Output the (X, Y) coordinate of the center of the cell containing the given text.  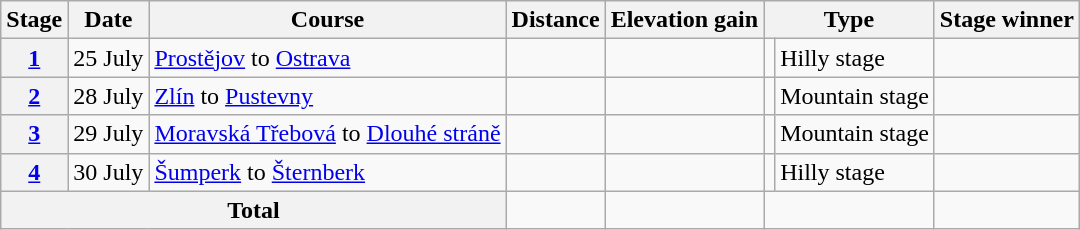
28 July (108, 96)
30 July (108, 172)
Total (254, 210)
Šumperk to Šternberk (328, 172)
Date (108, 20)
3 (34, 134)
Zlín to Pustevny (328, 96)
Stage (34, 20)
Moravská Třebová to Dlouhé stráně (328, 134)
Course (328, 20)
Type (850, 20)
2 (34, 96)
Distance (556, 20)
Stage winner (1006, 20)
4 (34, 172)
29 July (108, 134)
Prostějov to Ostrava (328, 58)
Elevation gain (684, 20)
1 (34, 58)
25 July (108, 58)
